Determine the (x, y) coordinate at the center of the cell enclosing the given text.  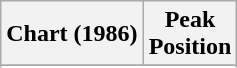
PeakPosition (190, 34)
Chart (1986) (72, 34)
